Scan for the cell matching the given text and deliver its [x, y] coordinate at center. 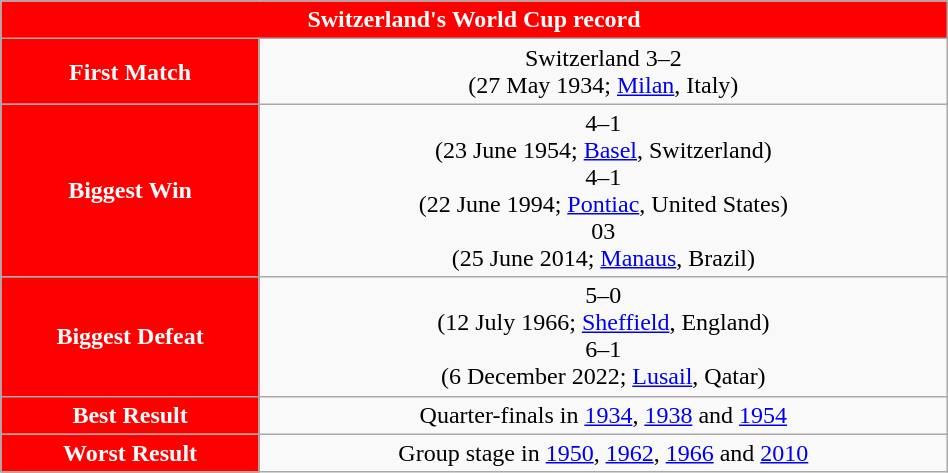
4–1 (23 June 1954; Basel, Switzerland) 4–1 (22 June 1994; Pontiac, United States) 03 (25 June 2014; Manaus, Brazil) [603, 190]
First Match [130, 72]
Best Result [130, 415]
5–0 (12 July 1966; Sheffield, England) 6–1 (6 December 2022; Lusail, Qatar) [603, 336]
Quarter-finals in 1934, 1938 and 1954 [603, 415]
Group stage in 1950, 1962, 1966 and 2010 [603, 453]
Switzerland 3–2 (27 May 1934; Milan, Italy) [603, 72]
Biggest Win [130, 190]
Worst Result [130, 453]
Switzerland's World Cup record [474, 20]
Biggest Defeat [130, 336]
